Search for the cell housing the specified text and yield its (X, Y) center coordinate. 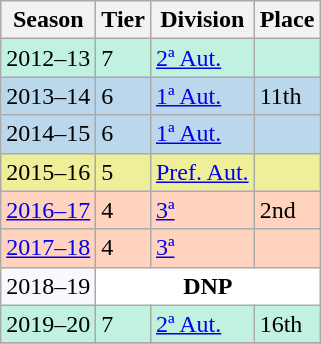
2014–15 (48, 134)
2019–20 (48, 324)
2013–14 (48, 96)
Pref. Aut. (202, 172)
2012–13 (48, 58)
2015–16 (48, 172)
Place (287, 20)
5 (124, 172)
16th (287, 324)
11th (287, 96)
2018–19 (48, 286)
Division (202, 20)
Tier (124, 20)
2016–17 (48, 210)
2nd (287, 210)
DNP (208, 286)
Season (48, 20)
2017–18 (48, 248)
